For the text-containing cell, return its midpoint in (X, Y) coordinate format. 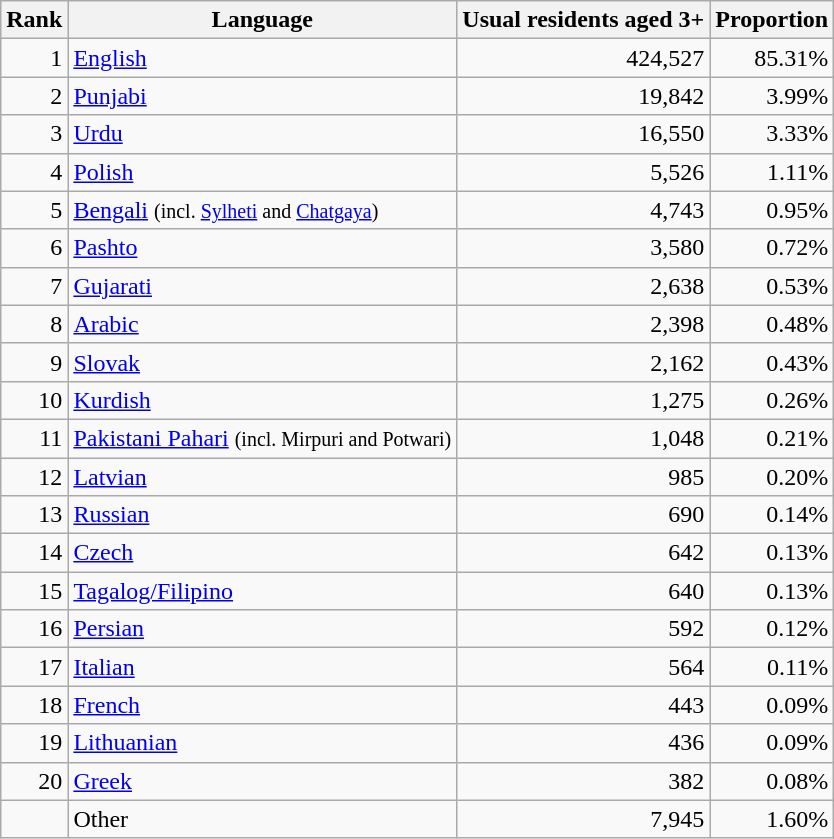
7,945 (584, 819)
Pashto (262, 248)
2 (34, 96)
Gujarati (262, 286)
0.48% (772, 324)
Polish (262, 172)
2,638 (584, 286)
0.12% (772, 629)
15 (34, 591)
4,743 (584, 210)
18 (34, 705)
0.95% (772, 210)
Arabic (262, 324)
Tagalog/Filipino (262, 591)
Italian (262, 667)
Greek (262, 781)
5,526 (584, 172)
Slovak (262, 362)
16 (34, 629)
0.72% (772, 248)
Rank (34, 20)
0.53% (772, 286)
640 (584, 591)
424,527 (584, 58)
8 (34, 324)
690 (584, 515)
Usual residents aged 3+ (584, 20)
443 (584, 705)
14 (34, 553)
9 (34, 362)
12 (34, 477)
Latvian (262, 477)
0.08% (772, 781)
3.99% (772, 96)
Pakistani Pahari (incl. Mirpuri and Potwari) (262, 438)
16,550 (584, 134)
English (262, 58)
3,580 (584, 248)
0.26% (772, 400)
Bengali (incl. Sylheti and Chatgaya) (262, 210)
1 (34, 58)
1,048 (584, 438)
1.11% (772, 172)
3 (34, 134)
Other (262, 819)
85.31% (772, 58)
642 (584, 553)
13 (34, 515)
19 (34, 743)
Urdu (262, 134)
5 (34, 210)
Punjabi (262, 96)
382 (584, 781)
7 (34, 286)
6 (34, 248)
Proportion (772, 20)
0.11% (772, 667)
Persian (262, 629)
436 (584, 743)
Language (262, 20)
1,275 (584, 400)
11 (34, 438)
1.60% (772, 819)
French (262, 705)
985 (584, 477)
2,162 (584, 362)
0.21% (772, 438)
0.43% (772, 362)
Russian (262, 515)
564 (584, 667)
20 (34, 781)
4 (34, 172)
10 (34, 400)
3.33% (772, 134)
2,398 (584, 324)
Kurdish (262, 400)
0.14% (772, 515)
0.20% (772, 477)
Lithuanian (262, 743)
592 (584, 629)
Czech (262, 553)
19,842 (584, 96)
17 (34, 667)
